Determine the [x, y] coordinate at the center of the cell enclosing the given text.  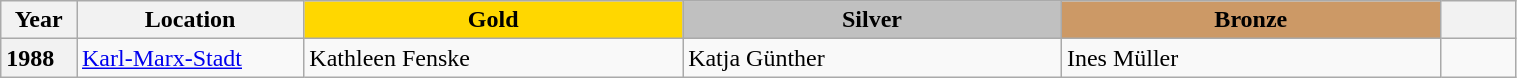
Karl-Marx-Stadt [190, 58]
Gold [494, 20]
Kathleen Fenske [494, 58]
Year [39, 20]
Silver [872, 20]
Bronze [1250, 20]
Ines Müller [1250, 58]
Katja Günther [872, 58]
1988 [39, 58]
Location [190, 20]
